Identify which cell holds the provided text, then report its (X, Y) central coordinate. 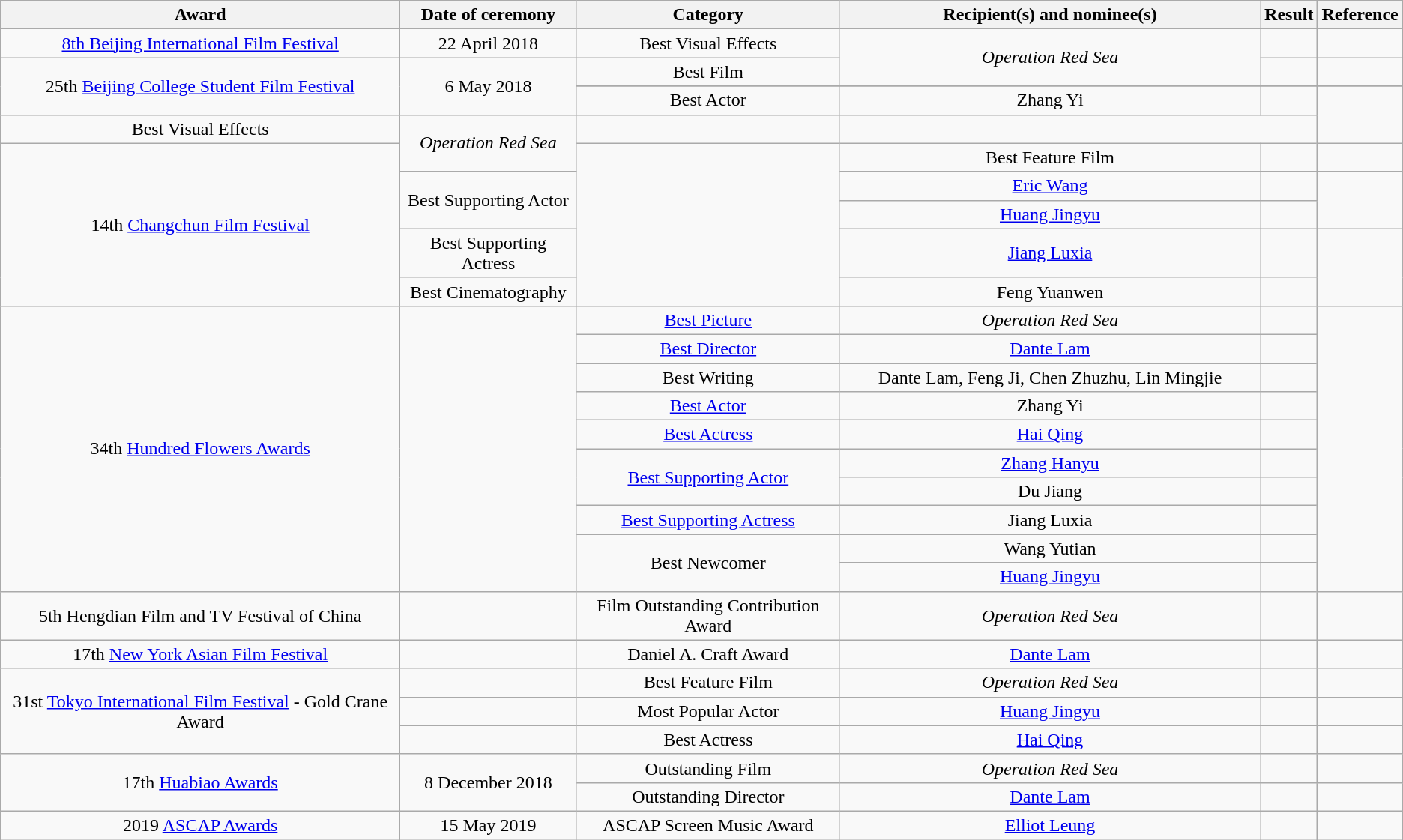
Award (201, 15)
6 May 2018 (489, 86)
17th Huabiao Awards (201, 782)
22 April 2018 (489, 43)
Best Director (707, 348)
5th Hengdian Film and TV Festival of China (201, 616)
Date of ceremony (489, 15)
Most Popular Actor (707, 711)
8th Beijing International Film Festival (201, 43)
Wang Yutian (1049, 549)
Daniel A. Craft Award (707, 654)
Dante Lam, Feng Ji, Chen Zhuzhu, Lin Mingjie (1049, 377)
Category (707, 15)
Outstanding Director (707, 797)
17th New York Asian Film Festival (201, 654)
Feng Yuanwen (1049, 291)
ASCAP Screen Music Award (707, 825)
34th Hundred Flowers Awards (201, 448)
Recipient(s) and nominee(s) (1049, 15)
Best Picture (707, 320)
14th Changchun Film Festival (201, 225)
Best Film (707, 72)
8 December 2018 (489, 782)
25th Beijing College Student Film Festival (201, 86)
2019 ASCAP Awards (201, 825)
Film Outstanding Contribution Award (707, 616)
Outstanding Film (707, 768)
Best Writing (707, 377)
Reference (1360, 15)
Best Newcomer (707, 563)
Result (1289, 15)
Best Cinematography (489, 291)
Du Jiang (1049, 492)
31st Tokyo International Film Festival - Gold Crane Award (201, 711)
Eric Wang (1049, 186)
Elliot Leung (1049, 825)
Zhang Hanyu (1049, 463)
15 May 2019 (489, 825)
